From the cell containing the given text, extract its center point as (X, Y) coordinate. 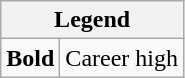
Bold (30, 58)
Career high (122, 58)
Legend (92, 20)
